Detect which cell encompasses the target text, then output its [x, y] center coordinate. 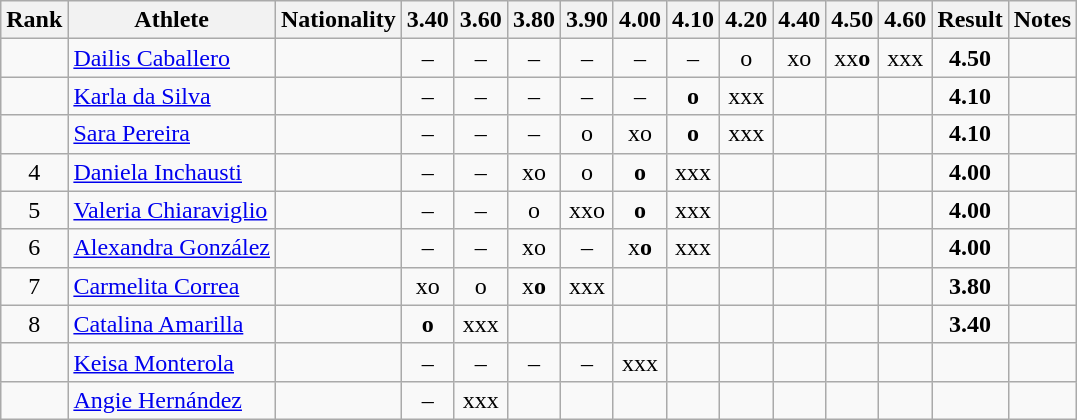
Carmelita Correa [172, 286]
6 [34, 248]
Angie Hernández [172, 400]
Result [970, 20]
4.20 [746, 20]
Keisa Monterola [172, 362]
Karla da Silva [172, 96]
4 [34, 172]
5 [34, 210]
7 [34, 286]
4.40 [800, 20]
4.60 [906, 20]
Sara Pereira [172, 134]
Rank [34, 20]
Alexandra González [172, 248]
Daniela Inchausti [172, 172]
3.60 [480, 20]
Nationality [338, 20]
Valeria Chiaraviglio [172, 210]
Notes [1042, 20]
3.90 [586, 20]
Catalina Amarilla [172, 324]
8 [34, 324]
Dailis Caballero [172, 58]
Athlete [172, 20]
